Search for the cell housing the specified text and yield its [X, Y] center coordinate. 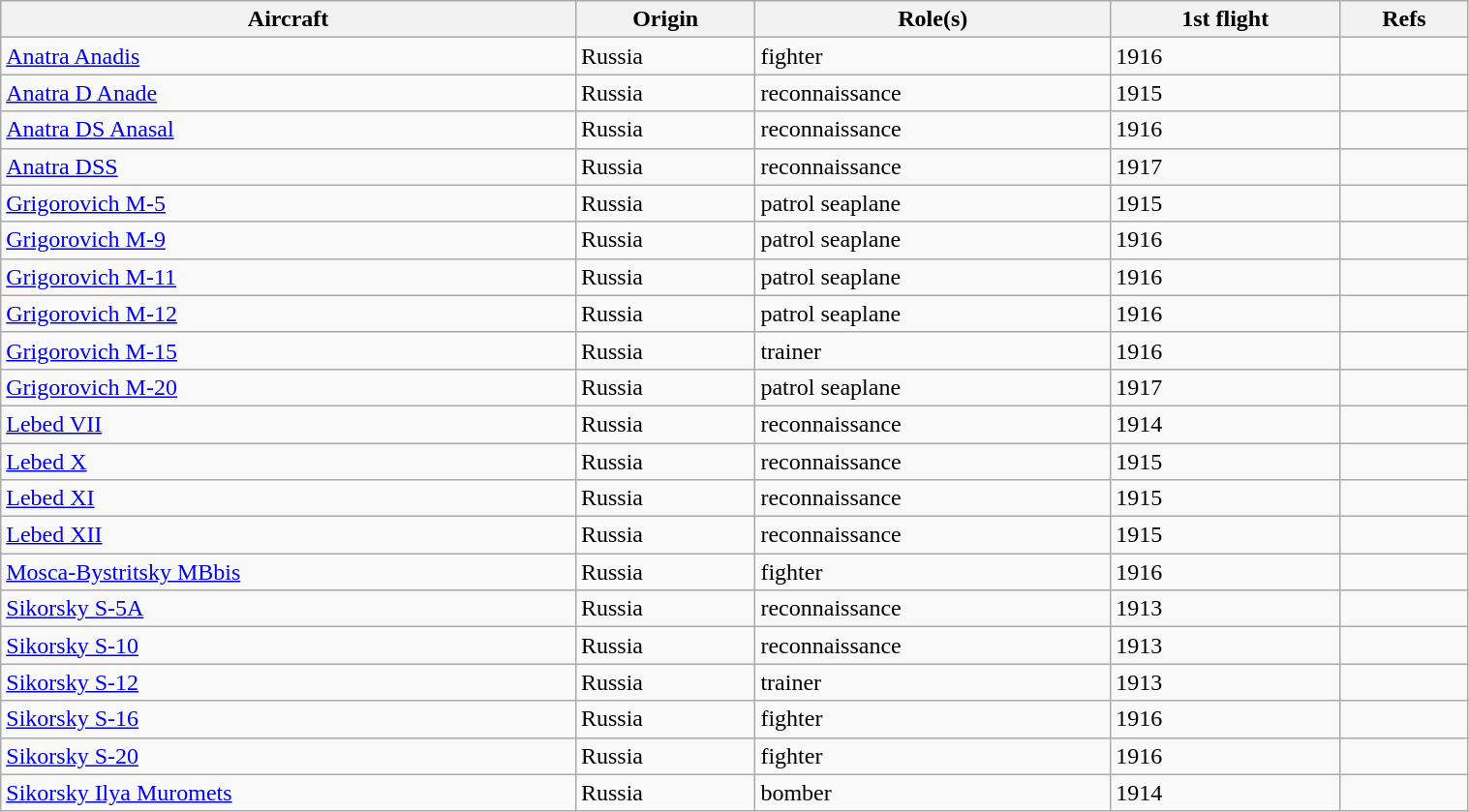
Lebed X [289, 462]
Sikorsky Ilya Muromets [289, 793]
Sikorsky S-5A [289, 609]
Lebed XI [289, 498]
Lebed VII [289, 424]
Grigorovich M-15 [289, 350]
Grigorovich M-5 [289, 203]
Anatra DS Anasal [289, 130]
Sikorsky S-12 [289, 682]
bomber [933, 793]
Aircraft [289, 19]
Sikorsky S-20 [289, 756]
Anatra Anadis [289, 56]
Role(s) [933, 19]
Grigorovich M-9 [289, 240]
Anatra D Anade [289, 93]
Grigorovich M-12 [289, 314]
Grigorovich M-20 [289, 387]
Lebed XII [289, 535]
Mosca-Bystritsky MBbis [289, 572]
Origin [664, 19]
1st flight [1226, 19]
Refs [1404, 19]
Grigorovich M-11 [289, 277]
Anatra DSS [289, 166]
Sikorsky S-16 [289, 719]
Sikorsky S-10 [289, 646]
